Search for the cell housing the specified text and yield its (X, Y) center coordinate. 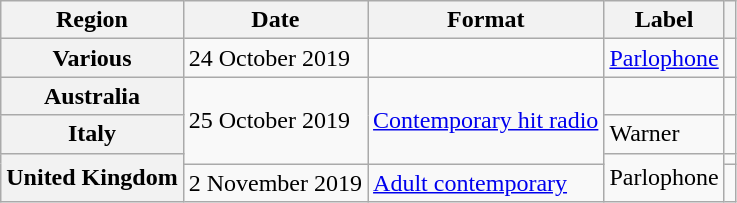
Australia (92, 96)
Format (486, 20)
Various (92, 58)
Adult contemporary (486, 183)
Warner (664, 134)
Label (664, 20)
24 October 2019 (275, 58)
Date (275, 20)
Contemporary hit radio (486, 120)
2 November 2019 (275, 183)
Italy (92, 134)
United Kingdom (92, 178)
25 October 2019 (275, 120)
Region (92, 20)
